Identify which cell holds the provided text, then report its [X, Y] central coordinate. 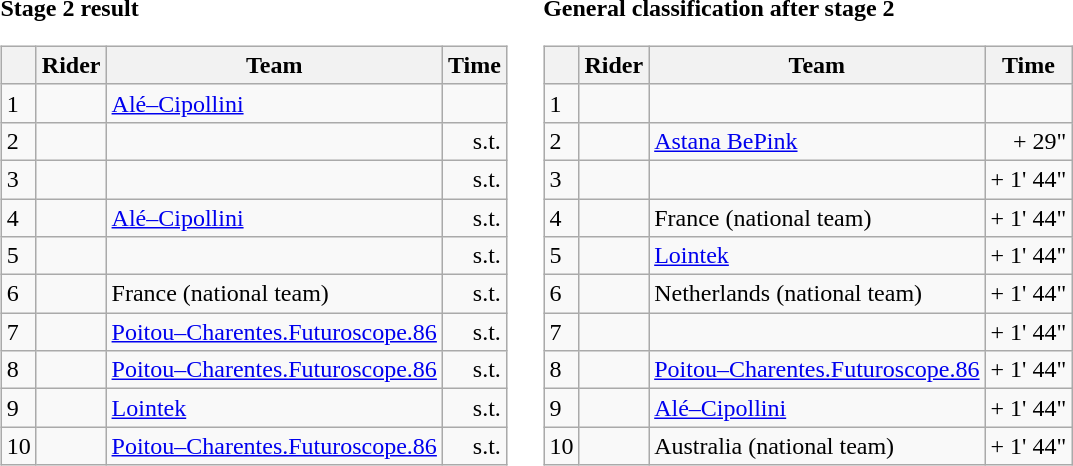
Netherlands (national team) [817, 294]
Australia (national team) [817, 446]
+ 29" [1028, 141]
Astana BePink [817, 141]
